Determine the [x, y] coordinate at the center of the cell enclosing the given text.  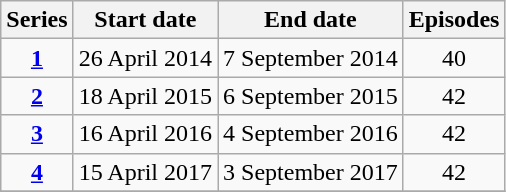
4 September 2016 [311, 134]
18 April 2015 [145, 96]
4 [37, 172]
3 September 2017 [311, 172]
Start date [145, 20]
Episodes [454, 20]
2 [37, 96]
6 September 2015 [311, 96]
1 [37, 58]
26 April 2014 [145, 58]
Series [37, 20]
16 April 2016 [145, 134]
3 [37, 134]
7 September 2014 [311, 58]
End date [311, 20]
40 [454, 58]
15 April 2017 [145, 172]
